Locate the cell with the specified text and output its (x, y) center coordinate. 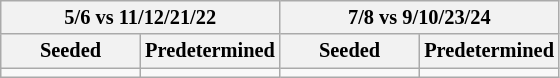
7/8 vs 9/10/23/24 (420, 17)
5/6 vs 11/12/21/22 (140, 17)
